Search for the cell housing the specified text and yield its [x, y] center coordinate. 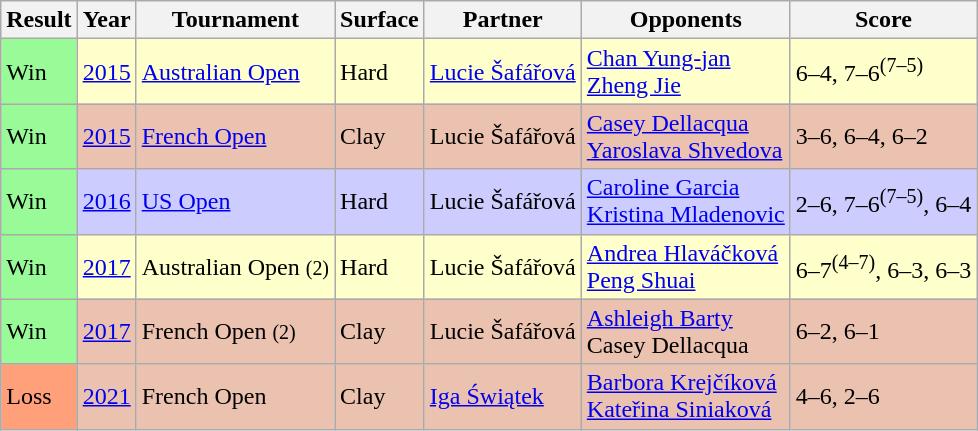
Tournament [235, 20]
Casey Dellacqua Yaroslava Shvedova [686, 136]
Andrea Hlaváčková Peng Shuai [686, 266]
3–6, 6–4, 6–2 [883, 136]
6–7(4–7), 6–3, 6–3 [883, 266]
Caroline Garcia Kristina Mladenovic [686, 202]
Score [883, 20]
Result [39, 20]
Iga Świątek [502, 396]
2016 [106, 202]
French Open (2) [235, 332]
Partner [502, 20]
Chan Yung-jan Zheng Jie [686, 72]
2021 [106, 396]
Loss [39, 396]
6–4, 7–6(7–5) [883, 72]
US Open [235, 202]
2–6, 7–6(7–5), 6–4 [883, 202]
Australian Open (2) [235, 266]
6–2, 6–1 [883, 332]
Year [106, 20]
4–6, 2–6 [883, 396]
Surface [380, 20]
Barbora Krejčíková Kateřina Siniaková [686, 396]
Opponents [686, 20]
Australian Open [235, 72]
Ashleigh Barty Casey Dellacqua [686, 332]
